Scan for the cell matching the given text and deliver its [x, y] coordinate at center. 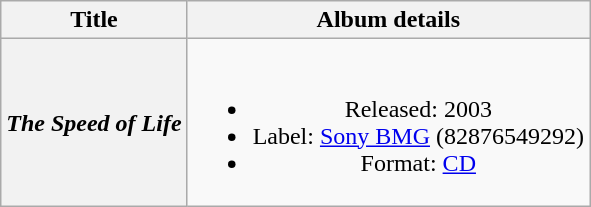
Title [94, 20]
Album details [388, 20]
The Speed of Life [94, 122]
Released: 2003Label: Sony BMG (82876549292)Format: CD [388, 122]
